From the cell containing the given text, extract its center point as [x, y] coordinate. 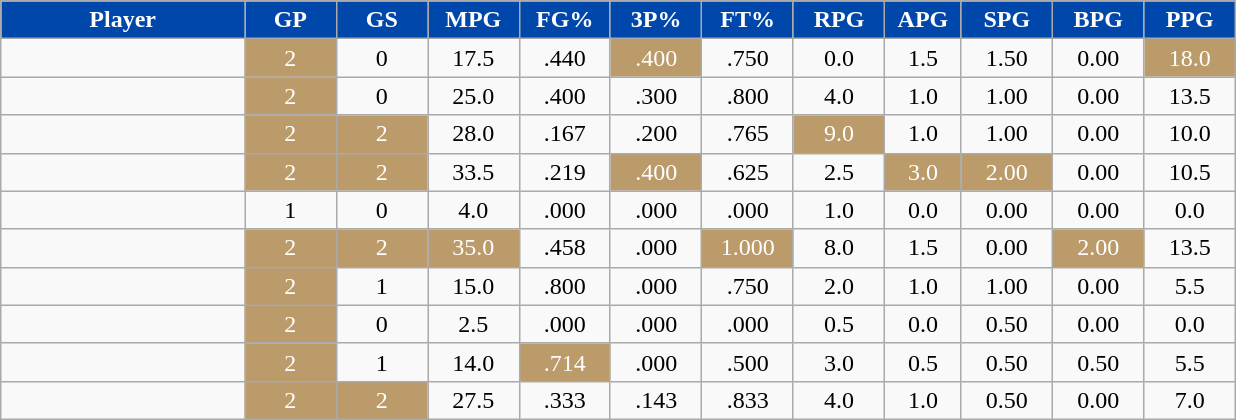
MPG [474, 20]
.300 [656, 96]
BPG [1098, 20]
33.5 [474, 172]
PPG [1190, 20]
9.0 [838, 134]
.333 [564, 400]
15.0 [474, 286]
27.5 [474, 400]
.714 [564, 362]
Player [123, 20]
8.0 [838, 248]
18.0 [1190, 58]
FT% [748, 20]
.219 [564, 172]
1.000 [748, 248]
RPG [838, 20]
.143 [656, 400]
GP [290, 20]
.500 [748, 362]
.833 [748, 400]
7.0 [1190, 400]
1.50 [1006, 58]
.200 [656, 134]
2.0 [838, 286]
14.0 [474, 362]
35.0 [474, 248]
10.0 [1190, 134]
.440 [564, 58]
.167 [564, 134]
.458 [564, 248]
25.0 [474, 96]
10.5 [1190, 172]
.765 [748, 134]
17.5 [474, 58]
GS [382, 20]
3P% [656, 20]
APG [923, 20]
.625 [748, 172]
28.0 [474, 134]
FG% [564, 20]
SPG [1006, 20]
